Identify which cell holds the provided text, then report its [x, y] central coordinate. 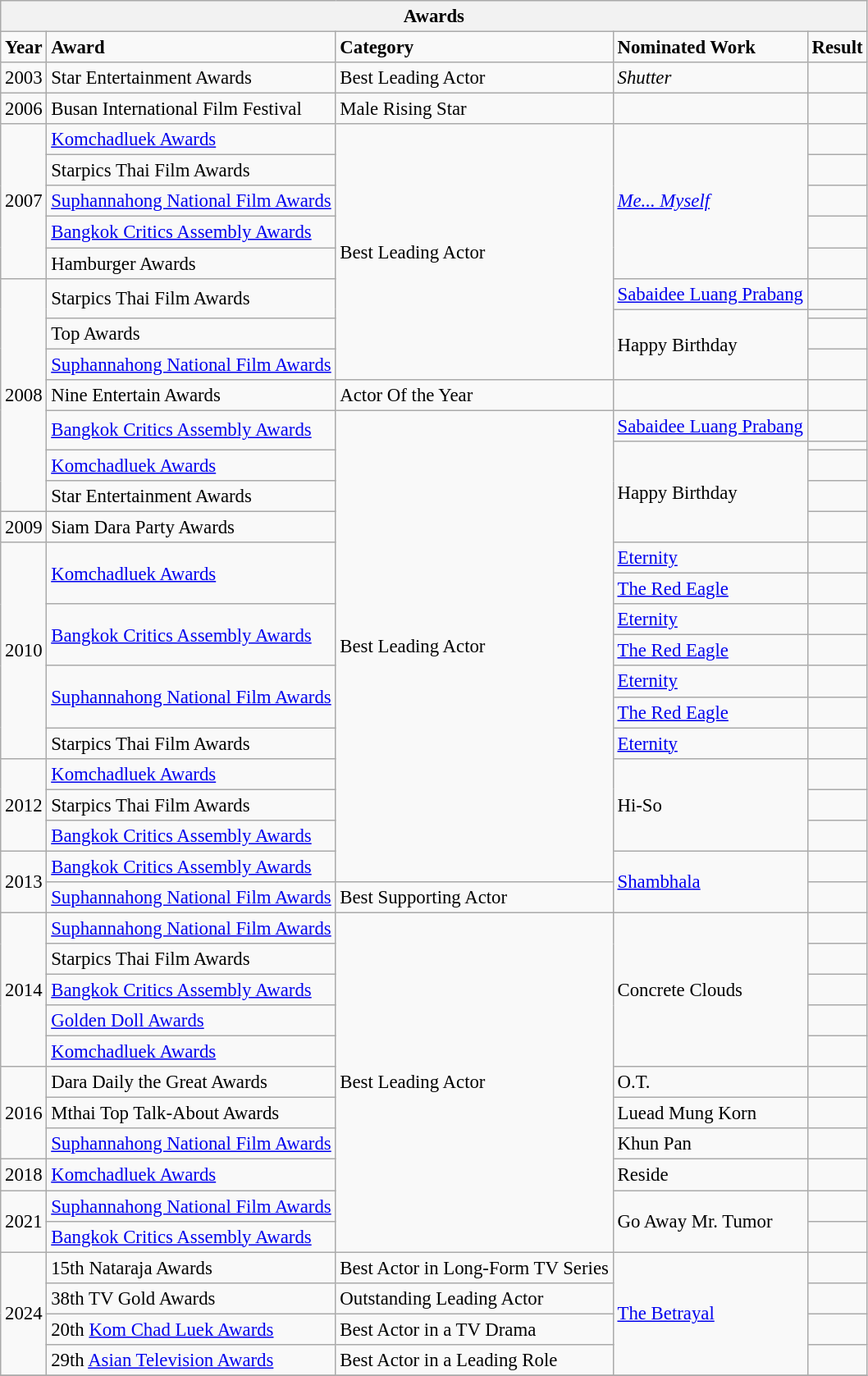
15th Nataraja Awards [191, 1268]
Reside [710, 1175]
Result [837, 48]
Khun Pan [710, 1145]
Dara Daily the Great Awards [191, 1082]
Male Rising Star [474, 109]
2024 [24, 1314]
Outstanding Leading Actor [474, 1298]
Nominated Work [710, 48]
Hi-So [710, 804]
20th Kom Chad Luek Awards [191, 1329]
2008 [24, 395]
2010 [24, 650]
2018 [24, 1175]
2014 [24, 990]
2016 [24, 1113]
38th TV Gold Awards [191, 1298]
Best Actor in a TV Drama [474, 1329]
2021 [24, 1221]
Busan International Film Festival [191, 109]
Hamburger Awards [191, 263]
29th Asian Television Awards [191, 1360]
2006 [24, 109]
Year [24, 48]
Mthai Top Talk-About Awards [191, 1113]
Go Away Mr. Tumor [710, 1221]
Best Actor in a Leading Role [474, 1360]
Category [474, 48]
Shambhala [710, 881]
Shutter [710, 78]
Awards [434, 16]
Nine Entertain Awards [191, 395]
O.T. [710, 1082]
Siam Dara Party Awards [191, 528]
Actor Of the Year [474, 395]
2013 [24, 881]
Luead Mung Korn [710, 1113]
Concrete Clouds [710, 990]
2003 [24, 78]
The Betrayal [710, 1314]
Top Awards [191, 333]
2007 [24, 201]
2009 [24, 528]
2012 [24, 804]
Golden Doll Awards [191, 1021]
Best Actor in Long-Form TV Series [474, 1268]
Award [191, 48]
Best Supporting Actor [474, 898]
Me... Myself [710, 201]
